From the cell containing the given text, extract its center point as (X, Y) coordinate. 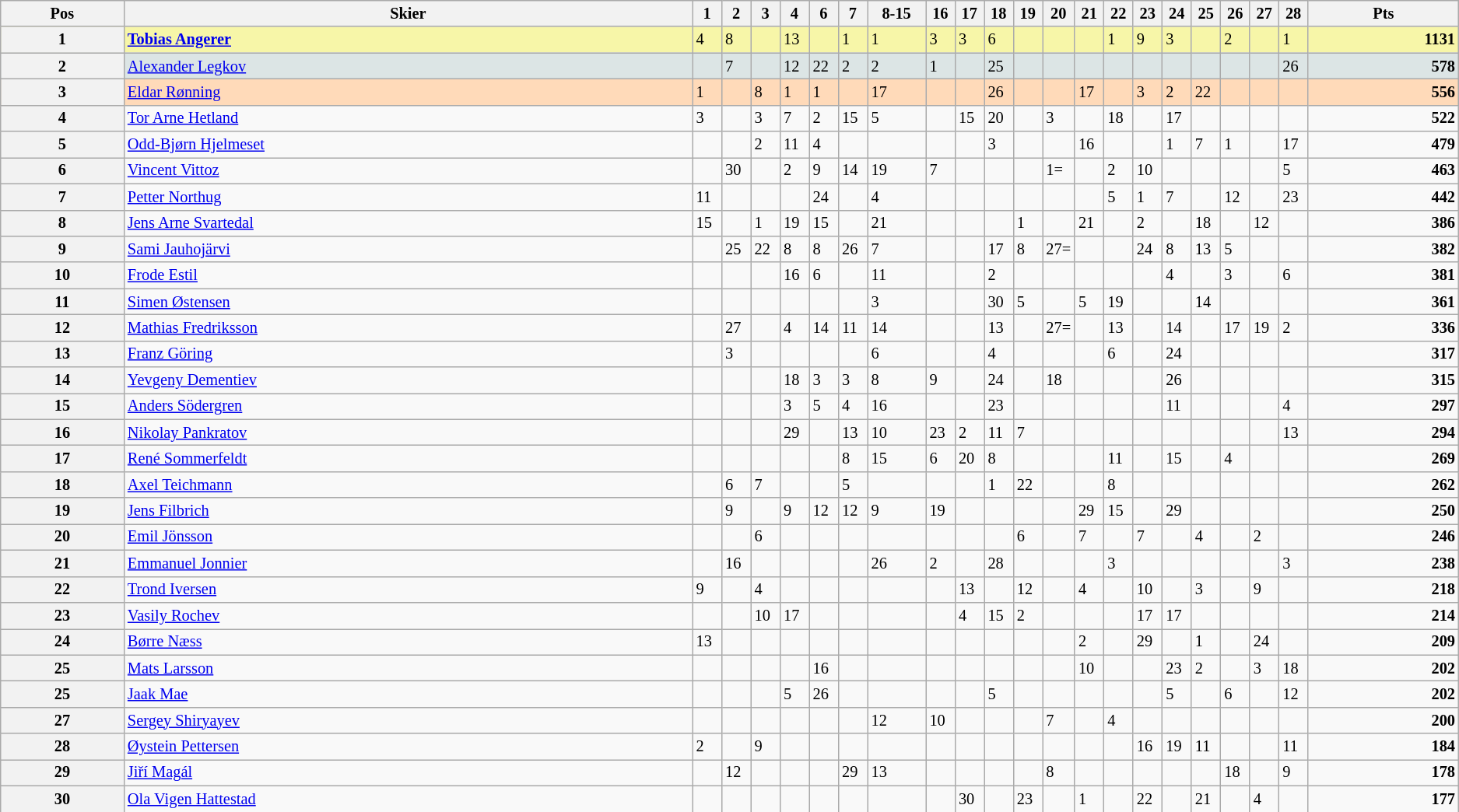
184 (1384, 747)
Nikolay Pankratov (408, 432)
238 (1384, 563)
578 (1384, 66)
Ola Vigen Hattestad (408, 799)
Frode Estil (408, 275)
209 (1384, 642)
Emmanuel Jonnier (408, 563)
Axel Teichmann (408, 485)
Emil Jönsson (408, 537)
Yevgeny Dementiev (408, 380)
Vincent Vittoz (408, 170)
Sami Jauhojärvi (408, 249)
178 (1384, 772)
336 (1384, 327)
262 (1384, 485)
Skier (408, 13)
Jaak Mae (408, 694)
Anders Södergren (408, 406)
Franz Göring (408, 354)
Petter Northug (408, 197)
200 (1384, 720)
Pos (62, 13)
Jens Filbrich (408, 511)
Børre Næss (408, 642)
382 (1384, 249)
Alexander Legkov (408, 66)
Mathias Fredriksson (408, 327)
1= (1059, 170)
463 (1384, 170)
294 (1384, 432)
218 (1384, 590)
269 (1384, 458)
246 (1384, 537)
Tor Arne Hetland (408, 118)
Pts (1384, 13)
Sergey Shiryayev (408, 720)
8-15 (896, 13)
442 (1384, 197)
Trond Iversen (408, 590)
297 (1384, 406)
214 (1384, 615)
René Sommerfeldt (408, 458)
381 (1384, 275)
479 (1384, 145)
361 (1384, 302)
Øystein Pettersen (408, 747)
Mats Larsson (408, 668)
Jiří Magál (408, 772)
1131 (1384, 40)
250 (1384, 511)
Jens Arne Svartedal (408, 223)
Simen Østensen (408, 302)
315 (1384, 380)
Tobias Angerer (408, 40)
Eldar Rønning (408, 92)
177 (1384, 799)
556 (1384, 92)
522 (1384, 118)
Odd-Bjørn Hjelmeset (408, 145)
Vasily Rochev (408, 615)
386 (1384, 223)
317 (1384, 354)
